For the text-containing cell, return its midpoint in [x, y] coordinate format. 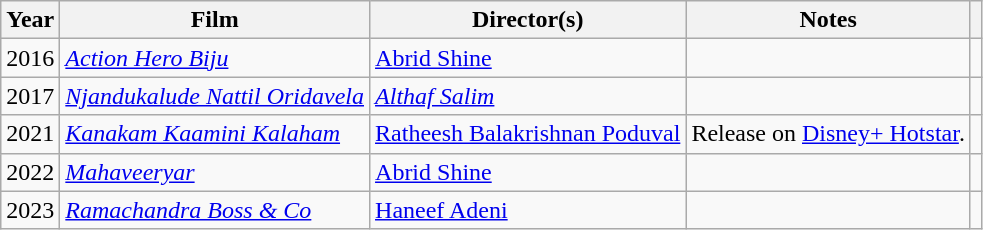
Mahaveeryar [215, 172]
2022 [30, 172]
Haneef Adeni [528, 210]
2021 [30, 134]
Release on Disney+ Hotstar. [828, 134]
Ramachandra Boss & Co [215, 210]
Althaf Salim [528, 96]
Ratheesh Balakrishnan Poduval [528, 134]
2017 [30, 96]
Action Hero Biju [215, 58]
Notes [828, 20]
Director(s) [528, 20]
2023 [30, 210]
Film [215, 20]
Njandukalude Nattil Oridavela [215, 96]
Kanakam Kaamini Kalaham [215, 134]
Year [30, 20]
2016 [30, 58]
